Scan for the cell matching the given text and deliver its [x, y] coordinate at center. 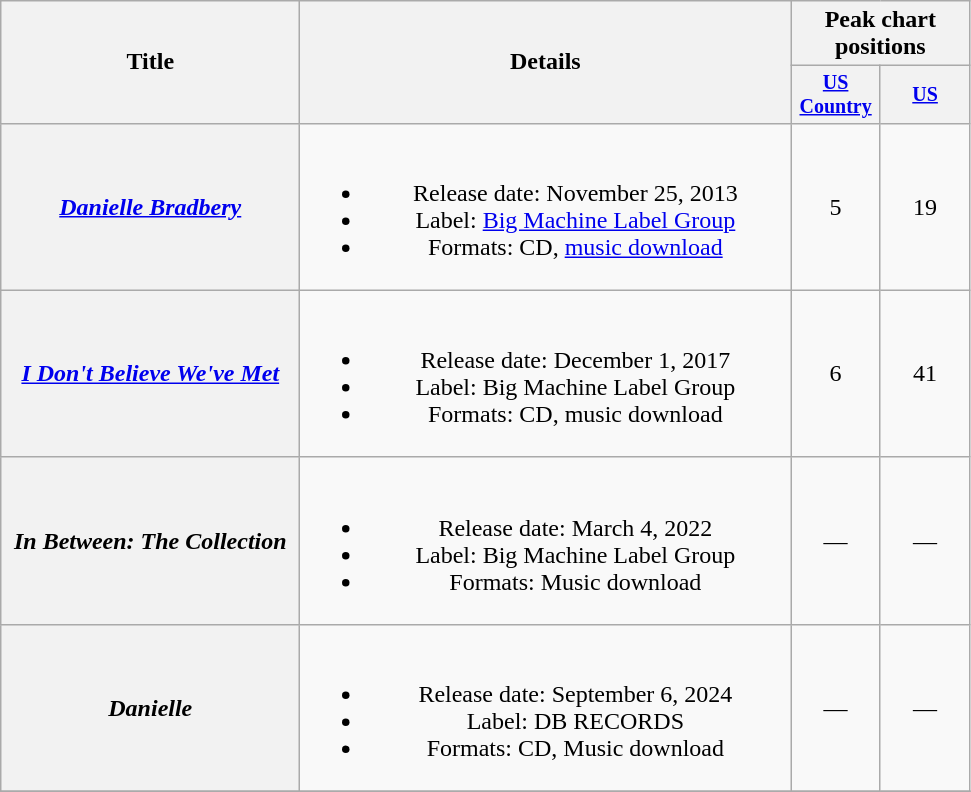
US [924, 94]
In Between: The Collection [150, 540]
Release date: December 1, 2017Label: Big Machine Label GroupFormats: CD, music download [546, 374]
Release date: September 6, 2024Label: DB RECORDSFormats: CD, Music download [546, 708]
41 [924, 374]
19 [924, 206]
Danielle [150, 708]
Danielle Bradbery [150, 206]
Peak chartpositions [880, 34]
6 [836, 374]
Details [546, 62]
Title [150, 62]
5 [836, 206]
I Don't Believe We've Met [150, 374]
Release date: November 25, 2013Label: Big Machine Label GroupFormats: CD, music download [546, 206]
US Country [836, 94]
Release date: March 4, 2022Label: Big Machine Label GroupFormats: Music download [546, 540]
